Locate the cell with the specified text and output its (x, y) center coordinate. 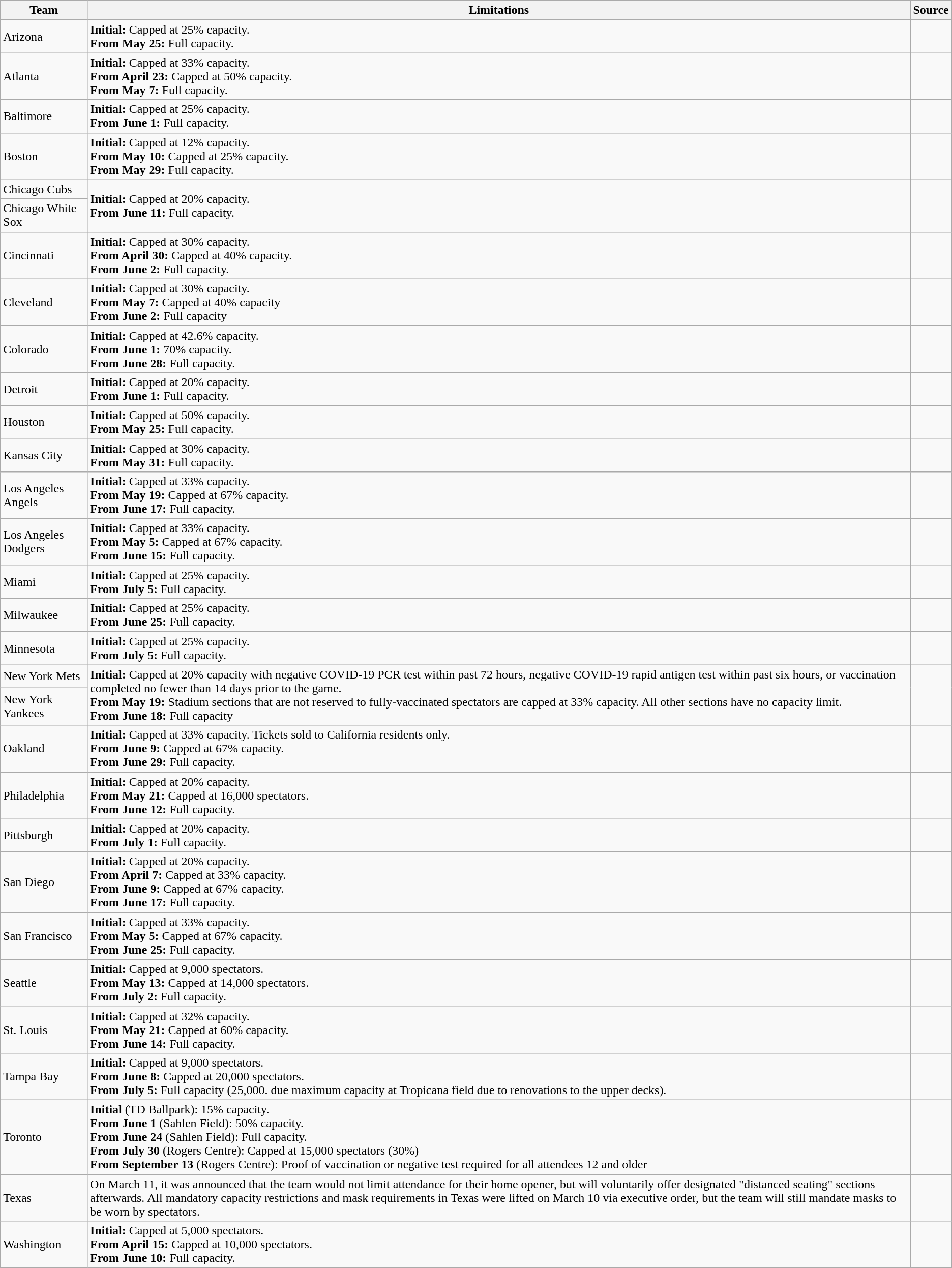
Initial: Capped at 9,000 spectators.From May 13: Capped at 14,000 spectators.From July 2: Full capacity. (499, 983)
Initial: Capped at 30% capacity. From May 31: Full capacity. (499, 455)
Detroit (44, 389)
Initial: Capped at 30% capacity.From April 30: Capped at 40% capacity.From June 2: Full capacity. (499, 255)
Initial: Capped at 20% capacity.From May 21: Capped at 16,000 spectators.From June 12: Full capacity. (499, 795)
Initial: Capped at 20% capacity.From June 1: Full capacity. (499, 389)
Washington (44, 1245)
Oakland (44, 749)
Initial: Capped at 25% capacity.From May 25: Full capacity. (499, 37)
Chicago Cubs (44, 189)
Los Angeles Angels (44, 495)
Milwaukee (44, 615)
New York Yankees (44, 706)
Boston (44, 156)
Initial: Capped at 50% capacity.From May 25: Full capacity. (499, 422)
Source (931, 10)
Colorado (44, 349)
Team (44, 10)
Cleveland (44, 302)
Initial: Capped at 42.6% capacity.From June 1: 70% capacity.From June 28: Full capacity. (499, 349)
Atlanta (44, 76)
Seattle (44, 983)
Kansas City (44, 455)
Initial: Capped at 33% capacity. Tickets sold to California residents only.From June 9: Capped at 67% capacity.From June 29: Full capacity. (499, 749)
Arizona (44, 37)
Houston (44, 422)
Texas (44, 1197)
Baltimore (44, 116)
St. Louis (44, 1029)
Initial: Capped at 33% capacity.From April 23: Capped at 50% capacity.From May 7: Full capacity. (499, 76)
San Francisco (44, 936)
Initial: Capped at 32% capacity.From May 21: Capped at 60% capacity.From June 14: Full capacity. (499, 1029)
Initial: Capped at 33% capacity.From May 5: Capped at 67% capacity.From June 25: Full capacity. (499, 936)
Cincinnati (44, 255)
Initial: Capped at 25% capacity.From June 1: Full capacity. (499, 116)
Initial: Capped at 12% capacity.From May 10: Capped at 25% capacity. From May 29: Full capacity. (499, 156)
Chicago White Sox (44, 216)
Los Angeles Dodgers (44, 542)
Initial: Capped at 20% capacity.From July 1: Full capacity. (499, 835)
Initial: Capped at 20% capacity.From April 7: Capped at 33% capacity.From June 9: Capped at 67% capacity.From June 17: Full capacity. (499, 882)
Initial: Capped at 25% capacity.From June 25: Full capacity. (499, 615)
Initial: Capped at 5,000 spectators.From April 15: Capped at 10,000 spectators.From June 10: Full capacity. (499, 1245)
Tampa Bay (44, 1076)
Toronto (44, 1137)
Pittsburgh (44, 835)
Initial: Capped at 20% capacity. From June 11: Full capacity. (499, 205)
Miami (44, 582)
Limitations (499, 10)
Initial: Capped at 33% capacity.From May 5: Capped at 67% capacity.From June 15: Full capacity. (499, 542)
New York Mets (44, 676)
Philadelphia (44, 795)
Initial: Capped at 33% capacity.From May 19: Capped at 67% capacity.From June 17: Full capacity. (499, 495)
San Diego (44, 882)
Initial: Capped at 30% capacity.From May 7: Capped at 40% capacityFrom June 2: Full capacity (499, 302)
Minnesota (44, 648)
